Capture the cell that displays the provided text and extract its [X, Y] central coordinate. 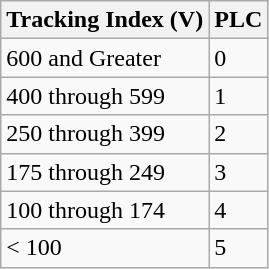
3 [238, 172]
600 and Greater [105, 58]
2 [238, 134]
250 through 399 [105, 134]
1 [238, 96]
5 [238, 248]
400 through 599 [105, 96]
175 through 249 [105, 172]
100 through 174 [105, 210]
0 [238, 58]
Tracking Index (V) [105, 20]
PLC [238, 20]
4 [238, 210]
< 100 [105, 248]
